Search for the cell housing the specified text and yield its (x, y) center coordinate. 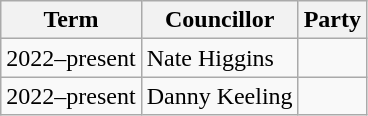
Party (332, 20)
Danny Keeling (220, 96)
Nate Higgins (220, 58)
Term (71, 20)
Councillor (220, 20)
